Return the [x, y] coordinate for the center point of the cell that contains the specified text.  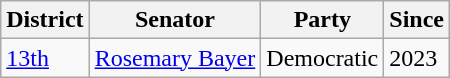
Party [322, 20]
Since [417, 20]
Rosemary Bayer [175, 58]
Senator [175, 20]
2023 [417, 58]
13th [45, 58]
Democratic [322, 58]
District [45, 20]
